Locate the cell with the specified text and output its (X, Y) center coordinate. 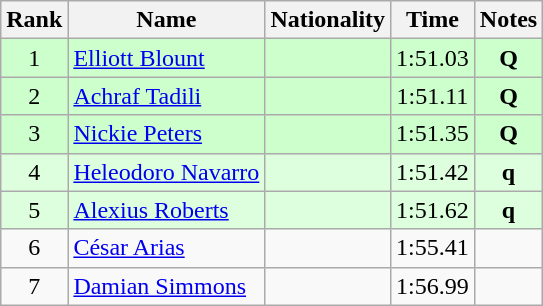
Notes (508, 20)
Name (166, 20)
1:51.62 (433, 210)
1:51.35 (433, 134)
César Arias (166, 248)
Nickie Peters (166, 134)
3 (34, 134)
Damian Simmons (166, 286)
Nationality (328, 20)
7 (34, 286)
1:51.11 (433, 96)
4 (34, 172)
5 (34, 210)
Alexius Roberts (166, 210)
Achraf Tadili (166, 96)
Elliott Blount (166, 58)
Heleodoro Navarro (166, 172)
1 (34, 58)
1:51.03 (433, 58)
Time (433, 20)
1:55.41 (433, 248)
1:51.42 (433, 172)
1:56.99 (433, 286)
6 (34, 248)
2 (34, 96)
Rank (34, 20)
